Detect which cell encompasses the target text, then output its [X, Y] center coordinate. 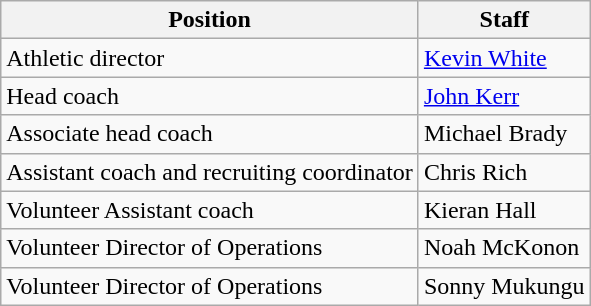
Chris Rich [504, 172]
Michael Brady [504, 134]
Athletic director [210, 58]
Noah McKonon [504, 248]
Kieran Hall [504, 210]
Head coach [210, 96]
Volunteer Assistant coach [210, 210]
Sonny Mukungu [504, 286]
John Kerr [504, 96]
Kevin White [504, 58]
Associate head coach [210, 134]
Position [210, 20]
Assistant coach and recruiting coordinator [210, 172]
Staff [504, 20]
